Search for the cell housing the specified text and yield its (x, y) center coordinate. 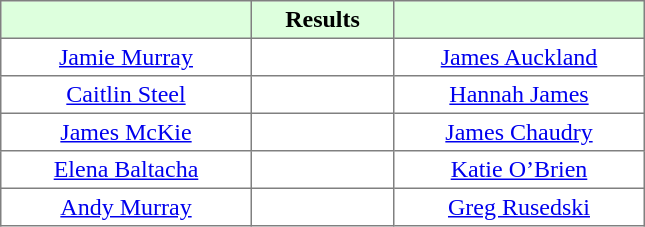
Andy Murray (126, 207)
Katie O’Brien (519, 170)
Hannah James (519, 95)
Results (322, 20)
Elena Baltacha (126, 170)
Greg Rusedski (519, 207)
Caitlin Steel (126, 95)
James Chaudry (519, 132)
Jamie Murray (126, 57)
James Auckland (519, 57)
James McKie (126, 132)
